Capture the cell that displays the provided text and extract its [x, y] central coordinate. 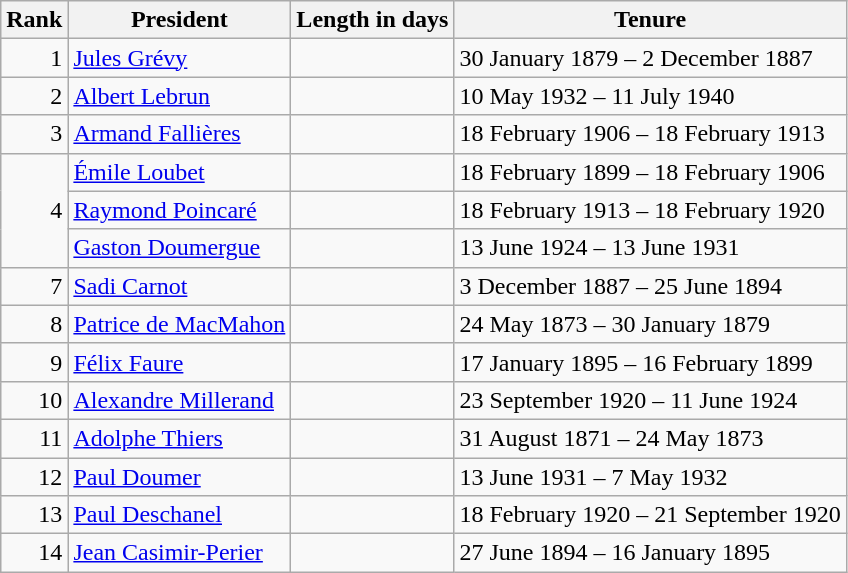
30 January 1879 – 2 December 1887 [650, 58]
Gaston Doumergue [180, 248]
Rank [34, 20]
Alexandre Millerand [180, 400]
Jean Casimir-Perier [180, 553]
4 [34, 210]
10 May 1932 – 11 July 1940 [650, 96]
10 [34, 400]
17 January 1895 – 16 February 1899 [650, 362]
7 [34, 286]
Tenure [650, 20]
Jules Grévy [180, 58]
2 [34, 96]
Sadi Carnot [180, 286]
Félix Faure [180, 362]
Albert Lebrun [180, 96]
12 [34, 477]
Armand Fallières [180, 134]
14 [34, 553]
8 [34, 324]
Patrice de MacMahon [180, 324]
18 February 1920 – 21 September 1920 [650, 515]
President [180, 20]
13 [34, 515]
1 [34, 58]
18 February 1899 – 18 February 1906 [650, 172]
27 June 1894 – 16 January 1895 [650, 553]
18 February 1906 – 18 February 1913 [650, 134]
9 [34, 362]
Émile Loubet [180, 172]
Length in days [372, 20]
Paul Doumer [180, 477]
11 [34, 438]
13 June 1931 – 7 May 1932 [650, 477]
3 December 1887 – 25 June 1894 [650, 286]
31 August 1871 – 24 May 1873 [650, 438]
24 May 1873 – 30 January 1879 [650, 324]
Raymond Poincaré [180, 210]
Paul Deschanel [180, 515]
13 June 1924 – 13 June 1931 [650, 248]
3 [34, 134]
18 February 1913 – 18 February 1920 [650, 210]
23 September 1920 – 11 June 1924 [650, 400]
Adolphe Thiers [180, 438]
